Return [x, y] of the center of cell containing provided text 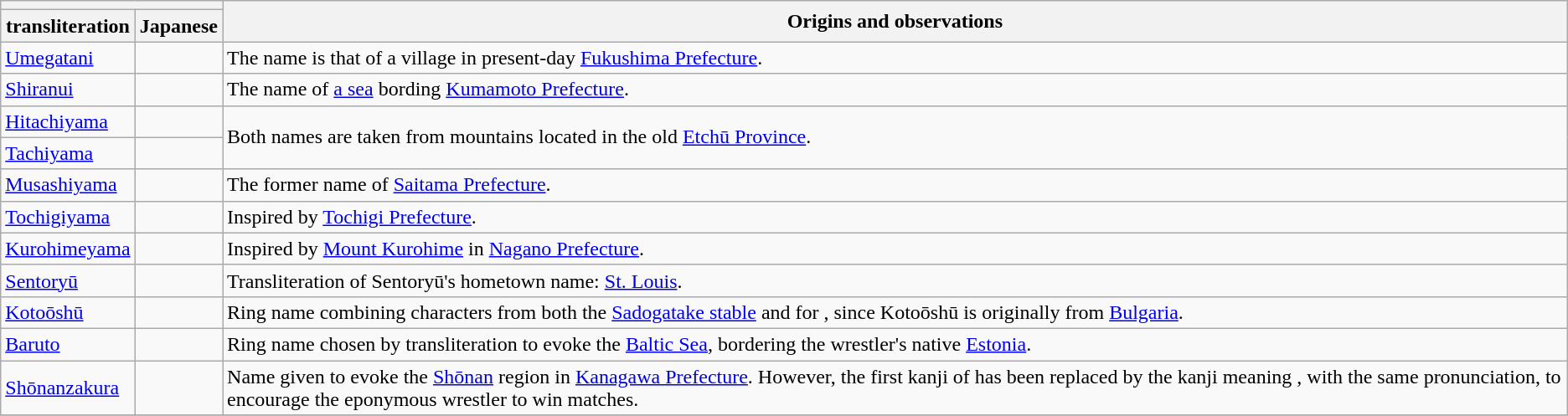
Transliteration of Sentoryū's hometown name: St. Louis. [895, 280]
Inspired by Tochigi Prefecture. [895, 217]
transliteration [68, 26]
Both names are taken from mountains located in the old Etchū Province. [895, 137]
Kurohimeyama [68, 249]
Hitachiyama [68, 121]
Musashiyama [68, 185]
The name is that of a village in present-day Fukushima Prefecture. [895, 58]
Shōnanzakura [68, 387]
Baruto [68, 344]
Japanese [178, 26]
Ring name combining characters from both the Sadogatake stable and for , since Kotoōshū is originally from Bulgaria. [895, 312]
Shiranui [68, 90]
Tochigiyama [68, 217]
The former name of Saitama Prefecture. [895, 185]
Ring name chosen by transliteration to evoke the Baltic Sea, bordering the wrestler's native Estonia. [895, 344]
Tachiyama [68, 153]
Umegatani [68, 58]
Inspired by Mount Kurohime in Nagano Prefecture. [895, 249]
Kotoōshū [68, 312]
Sentoryū [68, 280]
The name of a sea bording Kumamoto Prefecture. [895, 90]
Origins and observations [895, 22]
